From the cell containing the given text, extract its center point as (x, y) coordinate. 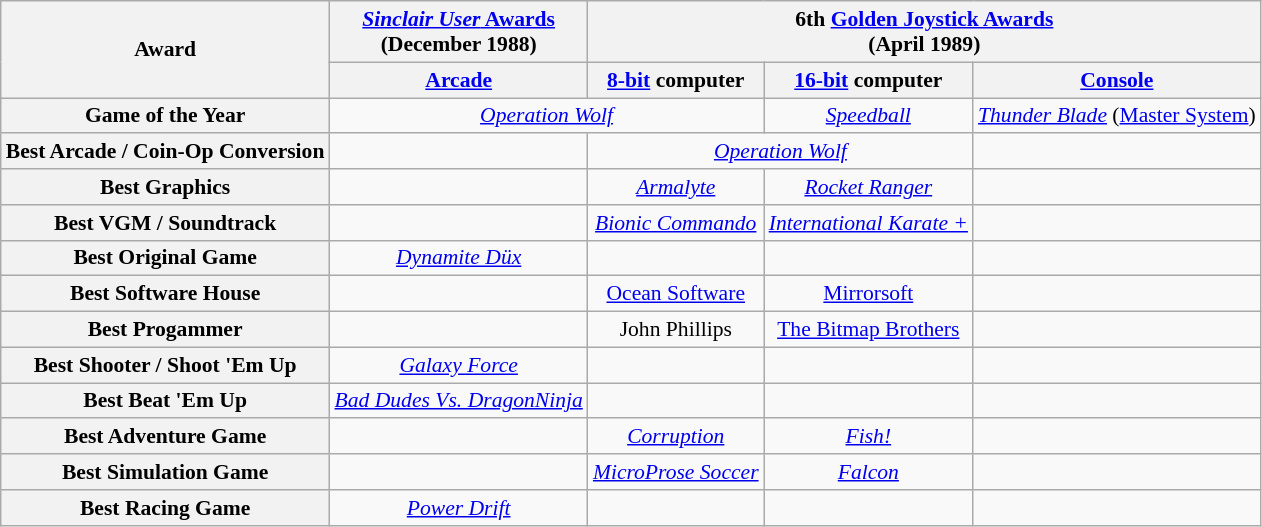
Speedball (868, 116)
Game of the Year (166, 116)
6th Golden Joystick Awards (April 1989) (924, 32)
Thunder Blade (Master System) (1117, 116)
Best VGM / Soundtrack (166, 223)
Rocket Ranger (868, 187)
Best Arcade / Coin-Op Conversion (166, 152)
Best Simulation Game (166, 472)
Mirrorsoft (868, 294)
Bionic Commando (676, 223)
Sinclair User Awards (December 1988) (458, 32)
16-bit computer (868, 80)
Best Progammer (166, 330)
Best Graphics (166, 187)
Armalyte (676, 187)
MicroProse Soccer (676, 472)
Galaxy Force (458, 365)
John Phillips (676, 330)
Arcade (458, 80)
Dynamite Düx (458, 258)
Console (1117, 80)
Best Beat 'Em Up (166, 401)
The Bitmap Brothers (868, 330)
Falcon (868, 472)
Corruption (676, 437)
Best Original Game (166, 258)
International Karate + (868, 223)
8-bit computer (676, 80)
Best Software House (166, 294)
Power Drift (458, 508)
Best Adventure Game (166, 437)
Fish! (868, 437)
Bad Dudes Vs. DragonNinja (458, 401)
Ocean Software (676, 294)
Best Shooter / Shoot 'Em Up (166, 365)
Award (166, 50)
Best Racing Game (166, 508)
